Pinpoint the cell where the given text exists, returning its (X, Y) midpoint coordinate. 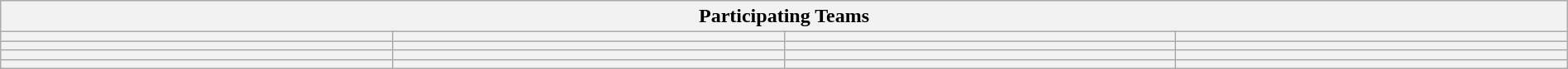
Participating Teams (784, 16)
